Locate the cell with the specified text and output its [x, y] center coordinate. 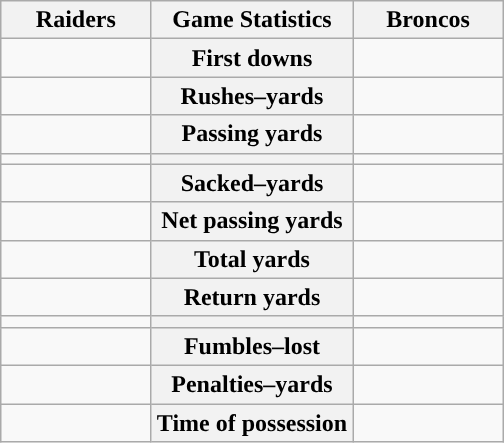
Passing yards [252, 134]
Return yards [252, 297]
Penalties–yards [252, 384]
Total yards [252, 259]
Raiders [76, 20]
Rushes–yards [252, 96]
Broncos [428, 20]
Game Statistics [252, 20]
Time of possession [252, 423]
Fumbles–lost [252, 346]
Sacked–yards [252, 183]
First downs [252, 58]
Net passing yards [252, 221]
